Detect which cell encompasses the target text, then output its [X, Y] center coordinate. 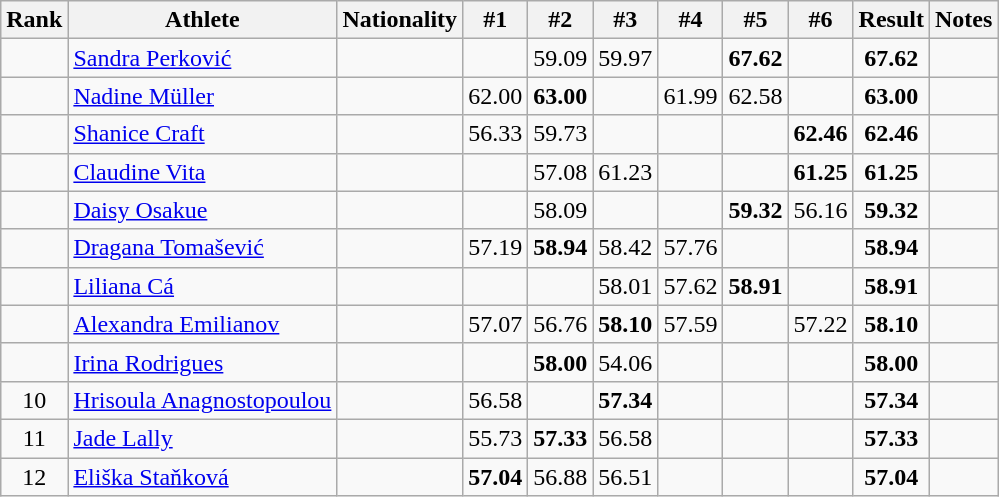
#6 [820, 20]
Hrisoula Anagnostopoulou [202, 400]
59.97 [626, 58]
56.16 [820, 210]
62.00 [496, 96]
Shanice Craft [202, 134]
Rank [34, 20]
Notes [963, 20]
57.22 [820, 324]
54.06 [626, 362]
Liliana Cá [202, 286]
56.88 [560, 477]
56.51 [626, 477]
Alexandra Emilianov [202, 324]
Sandra Perković [202, 58]
62.58 [756, 96]
10 [34, 400]
57.07 [496, 324]
58.42 [626, 248]
Claudine Vita [202, 172]
Nationality [400, 20]
57.59 [690, 324]
61.23 [626, 172]
Result [891, 20]
#5 [756, 20]
61.99 [690, 96]
11 [34, 438]
Dragana Tomašević [202, 248]
Jade Lally [202, 438]
58.01 [626, 286]
57.76 [690, 248]
#4 [690, 20]
57.62 [690, 286]
59.73 [560, 134]
Daisy Osakue [202, 210]
57.19 [496, 248]
58.09 [560, 210]
Athlete [202, 20]
#3 [626, 20]
Nadine Müller [202, 96]
Eliška Staňková [202, 477]
57.08 [560, 172]
#2 [560, 20]
55.73 [496, 438]
56.33 [496, 134]
59.09 [560, 58]
#1 [496, 20]
56.76 [560, 324]
12 [34, 477]
Irina Rodrigues [202, 362]
